Return the (x, y) coordinate for the center point of the cell that contains the specified text.  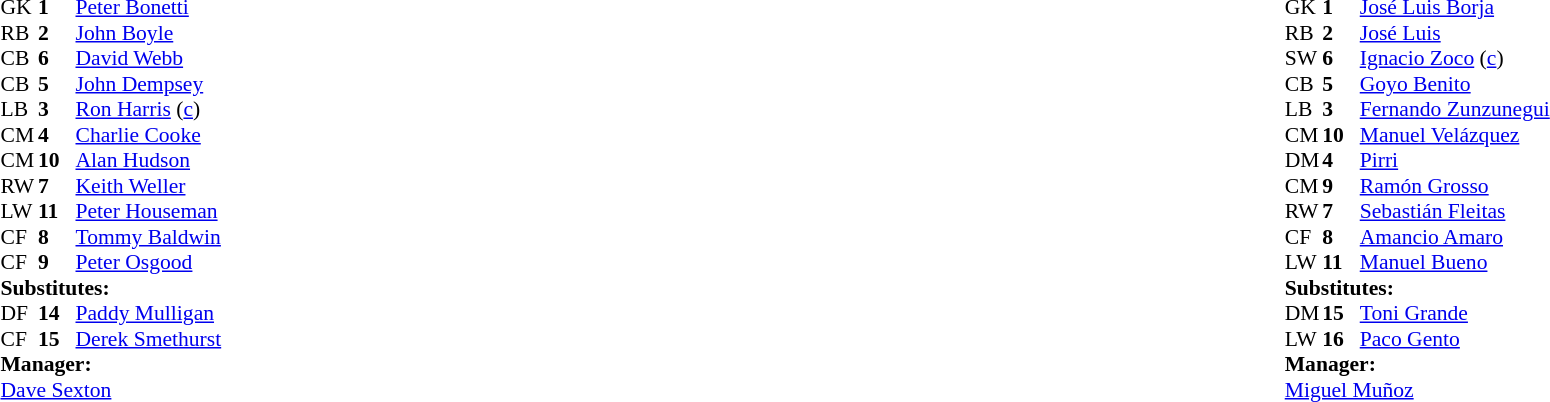
Keith Weller (149, 186)
16 (1341, 339)
Ignacio Zoco (c) (1455, 59)
Paddy Mulligan (149, 313)
John Dempsey (149, 84)
Ron Harris (c) (149, 109)
Tommy Baldwin (149, 237)
Charlie Cooke (149, 135)
Peter Osgood (149, 263)
DF (19, 313)
Pirri (1455, 161)
Manuel Velázquez (1455, 135)
David Webb (149, 59)
Amancio Amaro (1455, 237)
Fernando Zunzunegui (1455, 109)
Alan Hudson (149, 161)
Toni Grande (1455, 313)
Manuel Bueno (1455, 263)
Peter Houseman (149, 211)
Ramón Grosso (1455, 186)
SW (1304, 59)
14 (57, 313)
Goyo Benito (1455, 84)
John Boyle (149, 33)
Sebastián Fleitas (1455, 211)
Derek Smethurst (149, 339)
Paco Gento (1455, 339)
José Luis (1455, 33)
